Detect which cell encompasses the target text, then output its (x, y) center coordinate. 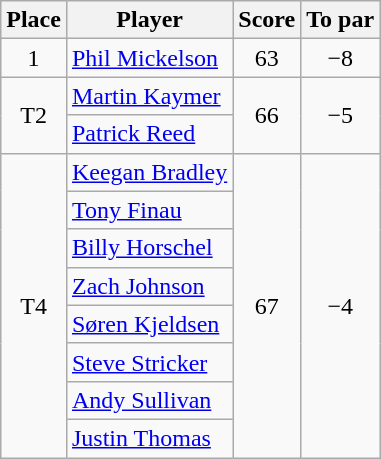
T2 (34, 115)
Keegan Bradley (149, 172)
Patrick Reed (149, 134)
Player (149, 20)
Place (34, 20)
T4 (34, 305)
Tony Finau (149, 210)
Justin Thomas (149, 438)
66 (267, 115)
1 (34, 58)
Steve Stricker (149, 362)
−5 (340, 115)
−4 (340, 305)
To par (340, 20)
−8 (340, 58)
Søren Kjeldsen (149, 324)
Zach Johnson (149, 286)
67 (267, 305)
Score (267, 20)
Martin Kaymer (149, 96)
Billy Horschel (149, 248)
Phil Mickelson (149, 58)
63 (267, 58)
Andy Sullivan (149, 400)
